Capture the cell that displays the provided text and extract its [X, Y] central coordinate. 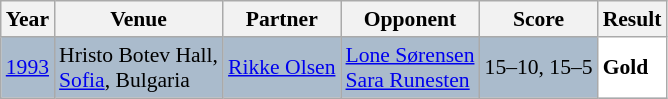
Rikke Olsen [282, 68]
Year [28, 19]
1993 [28, 68]
Result [632, 19]
Opponent [410, 19]
Partner [282, 19]
Score [539, 19]
Venue [138, 19]
Lone Sørensen Sara Runesten [410, 68]
Gold [632, 68]
15–10, 15–5 [539, 68]
Hristo Botev Hall,Sofia, Bulgaria [138, 68]
